Detect which cell encompasses the target text, then output its [X, Y] center coordinate. 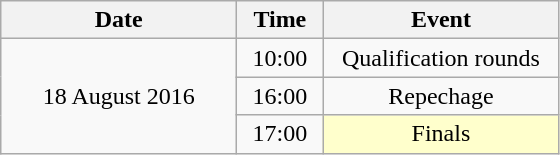
18 August 2016 [119, 96]
10:00 [280, 58]
Event [441, 20]
Finals [441, 134]
Repechage [441, 96]
17:00 [280, 134]
Time [280, 20]
Date [119, 20]
Qualification rounds [441, 58]
16:00 [280, 96]
